Locate the cell with the specified text and output its [x, y] center coordinate. 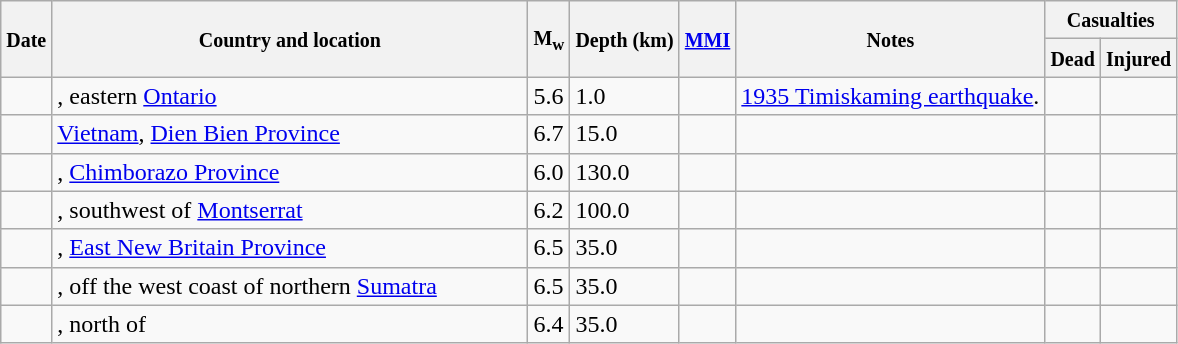
, off the west coast of northern Sumatra [290, 286]
, eastern Ontario [290, 96]
Date [26, 39]
, East New Britain Province [290, 248]
, north of [290, 324]
, Chimborazo Province [290, 172]
Vietnam, Dien Bien Province [290, 134]
130.0 [624, 172]
100.0 [624, 210]
15.0 [624, 134]
1.0 [624, 96]
Injured [1138, 58]
5.6 [549, 96]
Casualties [1111, 20]
Dead [1073, 58]
Notes [890, 39]
1935 Timiskaming earthquake. [890, 96]
6.2 [549, 210]
6.4 [549, 324]
6.7 [549, 134]
Depth (km) [624, 39]
, southwest of Montserrat [290, 210]
MMI [708, 39]
Mw [549, 39]
Country and location [290, 39]
6.0 [549, 172]
